Return [x, y] of the center of cell containing provided text 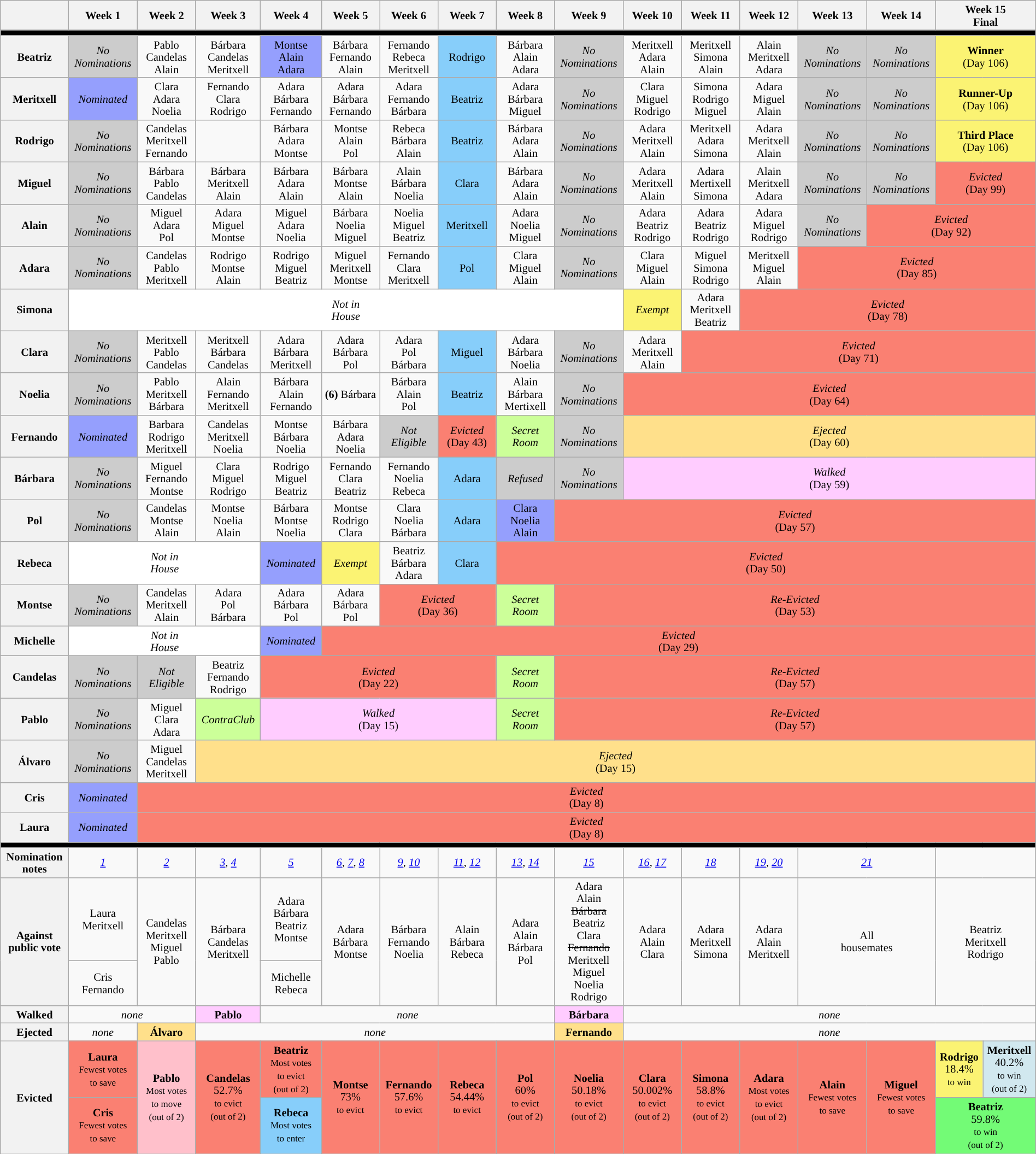
BárbaraMeritxellAlain [228, 183]
MontseAlainAdara [291, 57]
MiguelSimonaRodrigo [710, 267]
Candelas52.7%to evict(out of 2) [228, 1098]
AdaraMiguelRodrigo [769, 225]
AdaraMertixellSimona [710, 183]
Ejected [35, 1032]
BárbaraNoeliaMiguel [351, 225]
3, 4 [228, 863]
ClaraNoeliaBárbara [409, 520]
Week 11 [710, 15]
AdaraAlainClara [652, 941]
AdaraBárbaraMiguel [526, 98]
9, 10 [409, 863]
BeatrizFernandoRodrigo [228, 677]
Week 9 [589, 15]
BeatrizMeritxellRodrigo [986, 941]
Michelle [35, 641]
CandelasMeritxellNoelia [228, 436]
Re-Evicted(Day 53) [796, 605]
21 [867, 863]
MontseBárbaraNoelia [291, 436]
CandelasPabloMeritxell [166, 267]
AdaraBárbaraNoelia [526, 352]
Evicted(Day 92) [951, 225]
MeritxellPabloCandelas [166, 352]
LauraFewest votesto save [103, 1069]
BeatrizMost votesto evict(out of 2) [291, 1069]
Refused [526, 478]
MiguelFewest votesto save [901, 1098]
CandelasMontseAlain [166, 520]
11, 12 [467, 863]
13, 14 [526, 863]
AdaraBárbaraMontse [351, 941]
FernandoNoeliaRebeca [409, 478]
Montse73%to evict [351, 1098]
Rebeca54.44%to evict [467, 1098]
Evicted(Day 64) [829, 394]
AdaraAlainBárbaraPol [526, 941]
Third Place(Day 106) [986, 141]
AdaraMeritxellSimona [710, 941]
BárbaraAlainAdara [526, 57]
AlainFewest votesto save [832, 1098]
AlainFernandoMeritxell [228, 394]
Runner-Up(Day 106) [986, 98]
Rodrigo18.4%to win [960, 1069]
Alain [35, 225]
Evicted(Day 29) [679, 641]
Evicted(Day 85) [917, 267]
AlainBárbaraNoelia [409, 183]
AdaraMiguelAlain [769, 98]
BárbaraAlainFernando [291, 394]
Week 2 [166, 15]
2 [166, 863]
19, 20 [769, 863]
AdaraMost votesto evict(out of 2) [769, 1098]
Pol60%to evict(out of 2) [526, 1098]
Noelia [35, 394]
CrisFewest votesto save [103, 1126]
BárbaraAdaraNoelia [351, 436]
Meritxell40.2%to win(out of 2) [1010, 1069]
RebecaBárbaraAlain [409, 141]
16, 17 [652, 863]
LauraMeritxell [103, 919]
Walked(Day 59) [829, 478]
Week 15Final [986, 15]
AdaraAlainBárbaraBeatrizClaraFernandoMeritxellMiguelNoeliaRodrigo [589, 941]
BarbaraRodrigoMeritxell [166, 436]
AdaraMeritxellBeatriz [710, 309]
18 [710, 863]
Candelas [35, 677]
MiguelAdaraNoelia [291, 225]
Laura [35, 828]
Montse [35, 605]
AdaraAlainMeritxell [769, 941]
MiguelFernandoMontse [166, 478]
1 [103, 863]
PabloMost votesto move(out of 2) [166, 1098]
ContraClub [228, 719]
BárbaraMontseAlain [351, 183]
AlainBárbaraRebeca [467, 941]
Week 6 [409, 15]
CandelasMeritxellMiguelPablo [166, 941]
BárbaraFernandoAlain [351, 57]
Evicted(Day 71) [858, 352]
Week 13 [832, 15]
6, 7, 8 [351, 863]
FernandoRebecaMeritxell [409, 57]
Week 14 [901, 15]
AlainBárbaraMertixell [526, 394]
AdaraBárbaraMeritxell [291, 352]
Winner(Day 106) [986, 57]
CrisFernando [103, 983]
MontseRodrigoClara [351, 520]
Week 8 [526, 15]
MontseNoeliaAlain [228, 520]
BárbaraMontseNoelia [291, 520]
(6) Bárbara [351, 394]
Againstpublic vote [35, 941]
RodrigoMontseAlain [228, 267]
Simona [35, 309]
MichelleRebeca [291, 983]
FernandoClaraRodrigo [228, 98]
NoeliaMiguelBeatriz [409, 225]
Week 1 [103, 15]
MeritxellAdaraAlain [652, 57]
BárbaraFernandoNoelia [409, 941]
Evicted(Day 50) [766, 563]
MeritxellSimonaAlain [710, 57]
Walked [35, 1014]
Clara50.002%to evict(out of 2) [652, 1098]
Evicted(Day 57) [796, 520]
Evicted(Day 22) [378, 677]
Week 12 [769, 15]
AdaraNoeliaMiguel [526, 225]
FernandoClaraMeritxell [409, 267]
Evicted [35, 1098]
BeatrizBárbaraAdara [409, 563]
CandelasMeritxellFernando [166, 141]
15 [589, 863]
AdaraFernandoBárbara [409, 98]
Evicted(Day 43) [467, 436]
Nominationnotes [35, 863]
MiguelCandelasMeritxell [166, 761]
AdaraBárbaraBeatrizMontse [291, 919]
Week 5 [351, 15]
Rebeca [35, 563]
Week 4 [291, 15]
Evicted(Day 36) [438, 605]
BárbaraPabloCandelas [166, 183]
MontseAlainPol [351, 141]
Beatriz59.8%to win(out of 2) [986, 1126]
BárbaraAdaraMontse [291, 141]
MeritxellMiguelAlain [769, 267]
SimonaRodrigoMiguel [710, 98]
MiguelClaraAdara [166, 719]
Walked(Day 15) [378, 719]
PabloCandelasAlain [166, 57]
Simona58.8%to evict(out of 2) [710, 1098]
Week 3 [228, 15]
CandelasMeritxellAlain [166, 605]
Week 10 [652, 15]
Allhousemates [867, 941]
Evicted(Day 99) [986, 183]
MiguelMeritxellMontse [351, 267]
Fernando57.6%to evict [409, 1098]
Cris [35, 797]
MeritxellAdaraSimona [710, 141]
PabloMeritxellBárbara [166, 394]
Evicted(Day 78) [888, 309]
BárbaraAlainPol [409, 394]
Ejected(Day 15) [615, 761]
AdaraMiguelMontse [228, 225]
Noelia50.18%to evict(out of 2) [589, 1098]
Ejected(Day 60) [829, 436]
RebecaMost votesto enter [291, 1126]
Week 7 [467, 15]
ClaraNoeliaAlain [526, 520]
FernandoClaraBeatriz [351, 478]
5 [291, 863]
MiguelAdaraPol [166, 225]
ClaraAdaraNoelia [166, 98]
MeritxellBárbaraCandelas [228, 352]
